Extract the [x, y] coordinate from the center of the cell holding the provided text.  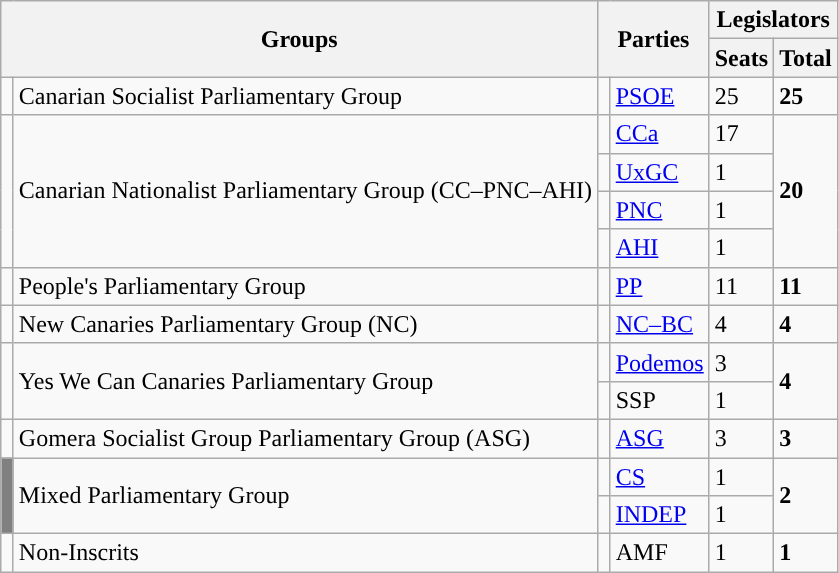
Yes We Can Canaries Parliamentary Group [305, 381]
20 [806, 191]
PNC [660, 210]
2 [806, 496]
Mixed Parliamentary Group [305, 496]
Legislators [773, 20]
Canarian Nationalist Parliamentary Group (CC–PNC–AHI) [305, 191]
Parties [654, 39]
Canarian Socialist Parliamentary Group [305, 96]
New Canaries Parliamentary Group (NC) [305, 324]
PSOE [660, 96]
INDEP [660, 515]
UxGC [660, 172]
CS [660, 477]
ASG [660, 438]
SSP [660, 400]
AHI [660, 248]
Podemos [660, 362]
Gomera Socialist Group Parliamentary Group (ASG) [305, 438]
Non-Inscrits [305, 553]
17 [741, 134]
AMF [660, 553]
CCa [660, 134]
People's Parliamentary Group [305, 286]
Total [806, 58]
Seats [741, 58]
PP [660, 286]
Groups [300, 39]
NC–BC [660, 324]
